Search for the cell housing the specified text and yield its (X, Y) center coordinate. 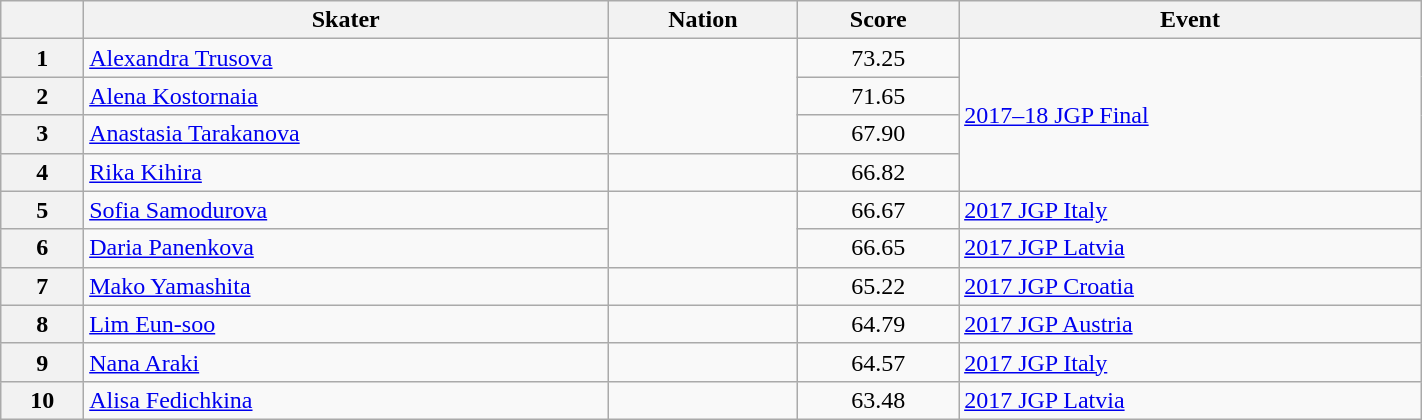
2 (42, 96)
65.22 (878, 286)
73.25 (878, 58)
2017–18 JGP Final (1190, 115)
4 (42, 172)
Score (878, 20)
1 (42, 58)
7 (42, 286)
64.57 (878, 362)
Nana Araki (346, 362)
6 (42, 248)
2017 JGP Croatia (1190, 286)
Alexandra Trusova (346, 58)
Sofia Samodurova (346, 210)
Nation (703, 20)
Alena Kostornaia (346, 96)
66.82 (878, 172)
2017 JGP Austria (1190, 324)
Event (1190, 20)
Daria Panenkova (346, 248)
Mako Yamashita (346, 286)
63.48 (878, 400)
66.65 (878, 248)
Anastasia Tarakanova (346, 134)
10 (42, 400)
3 (42, 134)
Skater (346, 20)
5 (42, 210)
64.79 (878, 324)
67.90 (878, 134)
Rika Kihira (346, 172)
71.65 (878, 96)
Alisa Fedichkina (346, 400)
66.67 (878, 210)
8 (42, 324)
9 (42, 362)
Lim Eun-soo (346, 324)
